Search for the cell housing the specified text and yield its [x, y] center coordinate. 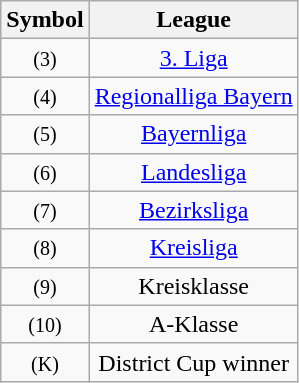
(6) [45, 172]
3. Liga [194, 58]
Bayernliga [194, 134]
Landesliga [194, 172]
(8) [45, 248]
(7) [45, 210]
(5) [45, 134]
Kreisklasse [194, 286]
Kreisliga [194, 248]
Symbol [45, 20]
(3) [45, 58]
League [194, 20]
(4) [45, 96]
(9) [45, 286]
(K) [45, 362]
Regionalliga Bayern [194, 96]
A-Klasse [194, 324]
Bezirksliga [194, 210]
District Cup winner [194, 362]
(10) [45, 324]
